For the text-containing cell, return its midpoint in [X, Y] coordinate format. 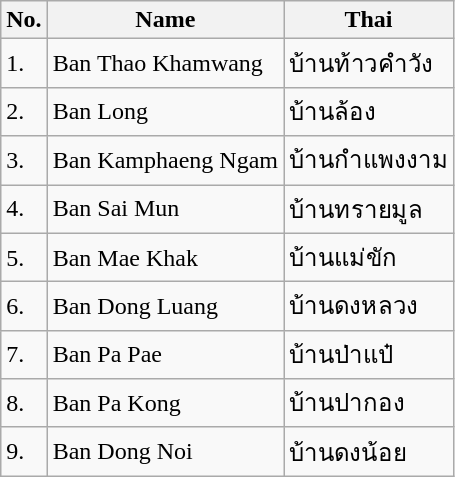
5. [24, 258]
4. [24, 208]
บ้านล้อง [369, 112]
6. [24, 306]
Ban Long [165, 112]
บ้านกำแพงงาม [369, 160]
2. [24, 112]
Name [165, 20]
No. [24, 20]
Ban Mae Khak [165, 258]
Ban Kamphaeng Ngam [165, 160]
Ban Sai Mun [165, 208]
7. [24, 354]
บ้านแม่ขัก [369, 258]
Thai [369, 20]
บ้านท้าวคำวัง [369, 64]
บ้านดงน้อย [369, 452]
9. [24, 452]
บ้านดงหลวง [369, 306]
1. [24, 64]
Ban Dong Noi [165, 452]
บ้านปากอง [369, 404]
8. [24, 404]
Ban Pa Kong [165, 404]
บ้านป่าแป๋ [369, 354]
บ้านทรายมูล [369, 208]
Ban Pa Pae [165, 354]
Ban Thao Khamwang [165, 64]
3. [24, 160]
Ban Dong Luang [165, 306]
